Detect which cell encompasses the target text, then output its [X, Y] center coordinate. 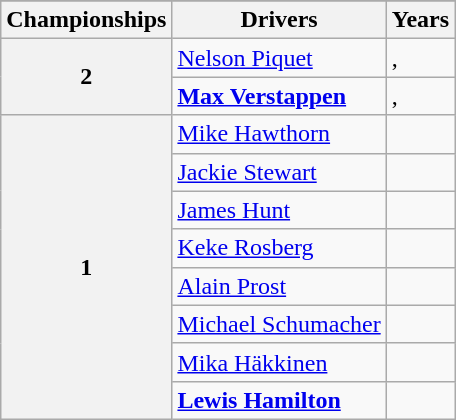
Years [420, 20]
Drivers [279, 20]
1 [86, 267]
2 [86, 77]
James Hunt [279, 210]
Lewis Hamilton [279, 400]
Mika Häkkinen [279, 362]
Nelson Piquet [279, 58]
Mike Hawthorn [279, 134]
Jackie Stewart [279, 172]
Michael Schumacher [279, 324]
Alain Prost [279, 286]
Championships [86, 20]
Max Verstappen [279, 96]
Keke Rosberg [279, 248]
